Provide the [x, y] coordinate of the cell's center where the given text is located.  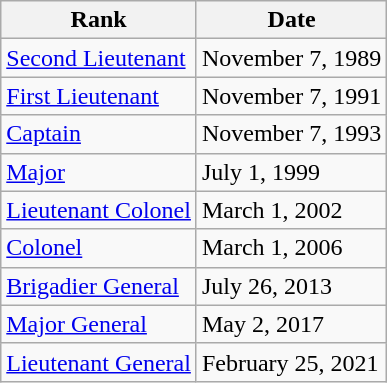
Second Lieutenant [99, 58]
November 7, 1989 [291, 58]
Captain [99, 134]
July 1, 1999 [291, 172]
Date [291, 20]
November 7, 1991 [291, 96]
Lieutenant General [99, 362]
Brigadier General [99, 286]
Major General [99, 324]
First Lieutenant [99, 96]
May 2, 2017 [291, 324]
November 7, 1993 [291, 134]
February 25, 2021 [291, 362]
March 1, 2006 [291, 248]
Major [99, 172]
July 26, 2013 [291, 286]
March 1, 2002 [291, 210]
Lieutenant Colonel [99, 210]
Colonel [99, 248]
Rank [99, 20]
